Extract the (X, Y) coordinate from the center of the cell holding the provided text.  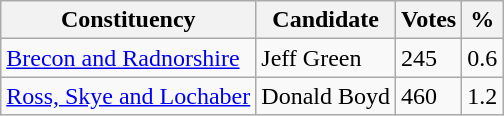
Ross, Skye and Lochaber (128, 96)
245 (429, 58)
Brecon and Radnorshire (128, 58)
% (482, 20)
460 (429, 96)
Votes (429, 20)
1.2 (482, 96)
0.6 (482, 58)
Donald Boyd (326, 96)
Constituency (128, 20)
Jeff Green (326, 58)
Candidate (326, 20)
